Detect which cell encompasses the target text, then output its (X, Y) center coordinate. 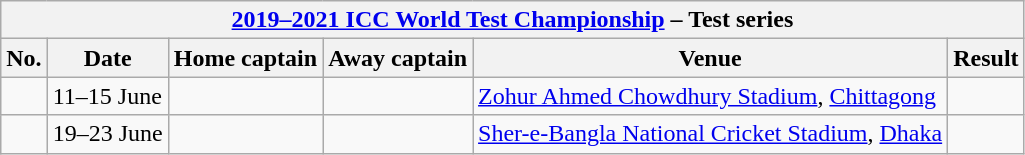
Date (108, 58)
Sher-e-Bangla National Cricket Stadium, Dhaka (710, 134)
Away captain (398, 58)
2019–2021 ICC World Test Championship – Test series (512, 20)
11–15 June (108, 96)
Venue (710, 58)
19–23 June (108, 134)
Zohur Ahmed Chowdhury Stadium, Chittagong (710, 96)
No. (24, 58)
Result (986, 58)
Home captain (245, 58)
